Locate the cell with the specified text and output its (X, Y) center coordinate. 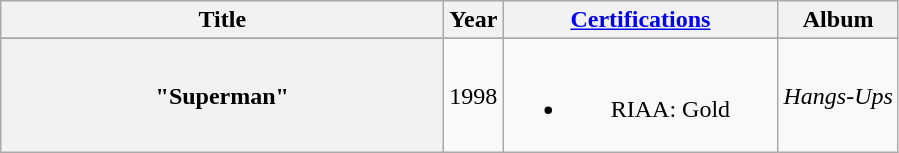
RIAA: Gold (640, 96)
Hangs-Ups (838, 96)
"Superman" (222, 96)
Album (838, 20)
Year (474, 20)
Title (222, 20)
Certifications (640, 20)
1998 (474, 96)
